Return the [x, y] coordinate for the center point of the cell that contains the specified text.  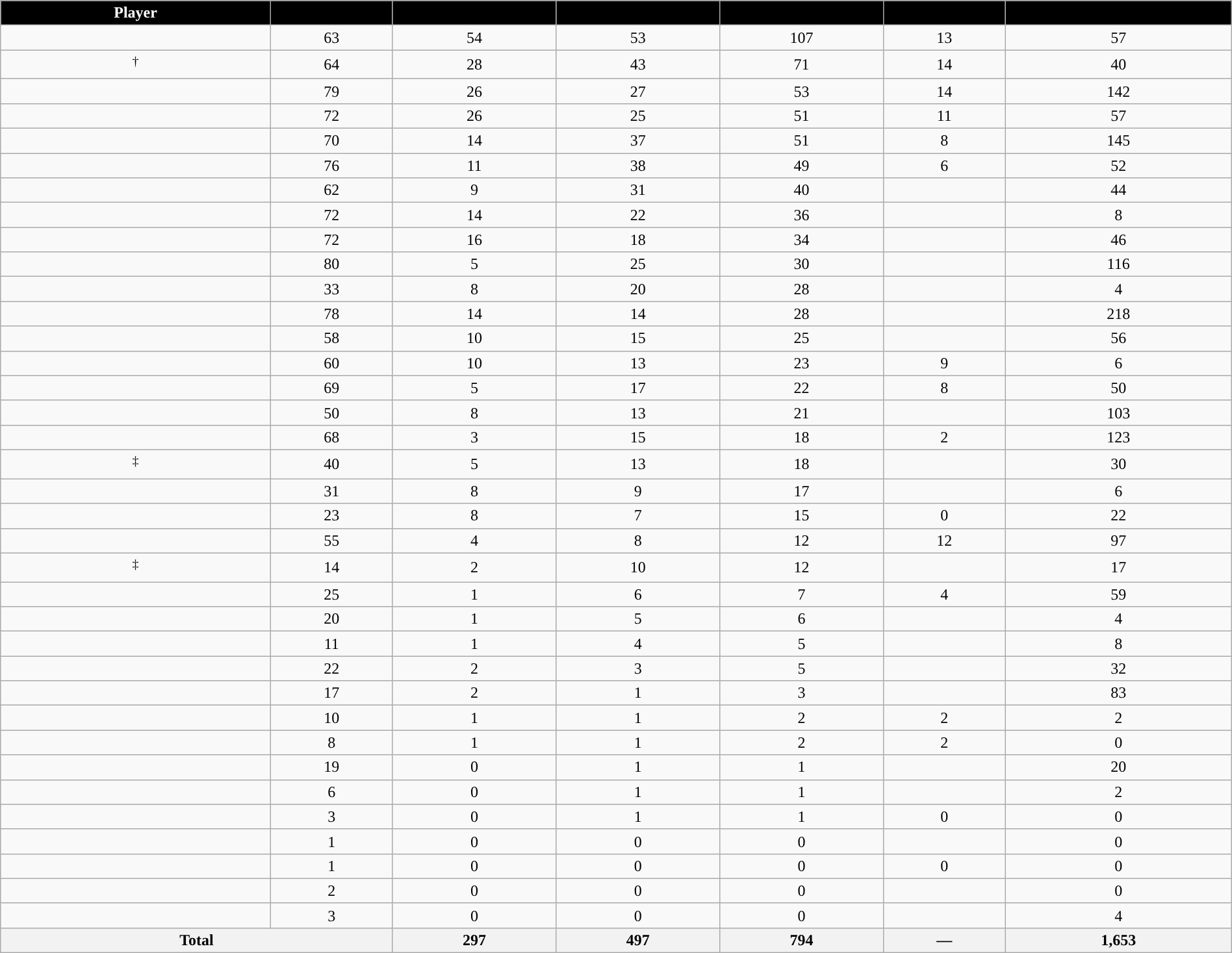
297 [474, 941]
21 [802, 413]
44 [1118, 190]
1,653 [1118, 941]
80 [331, 264]
46 [1118, 240]
16 [474, 240]
27 [638, 91]
† [136, 65]
37 [638, 141]
Total [196, 941]
38 [638, 166]
54 [474, 38]
218 [1118, 314]
142 [1118, 91]
43 [638, 65]
19 [331, 767]
71 [802, 65]
34 [802, 240]
107 [802, 38]
145 [1118, 141]
— [944, 941]
56 [1118, 338]
Player [136, 13]
55 [331, 540]
794 [802, 941]
123 [1118, 437]
70 [331, 141]
78 [331, 314]
103 [1118, 413]
32 [1118, 668]
116 [1118, 264]
63 [331, 38]
79 [331, 91]
58 [331, 338]
497 [638, 941]
62 [331, 190]
52 [1118, 166]
97 [1118, 540]
83 [1118, 693]
60 [331, 363]
59 [1118, 594]
69 [331, 388]
68 [331, 437]
49 [802, 166]
64 [331, 65]
76 [331, 166]
33 [331, 289]
36 [802, 215]
